Search for the cell housing the specified text and yield its (x, y) center coordinate. 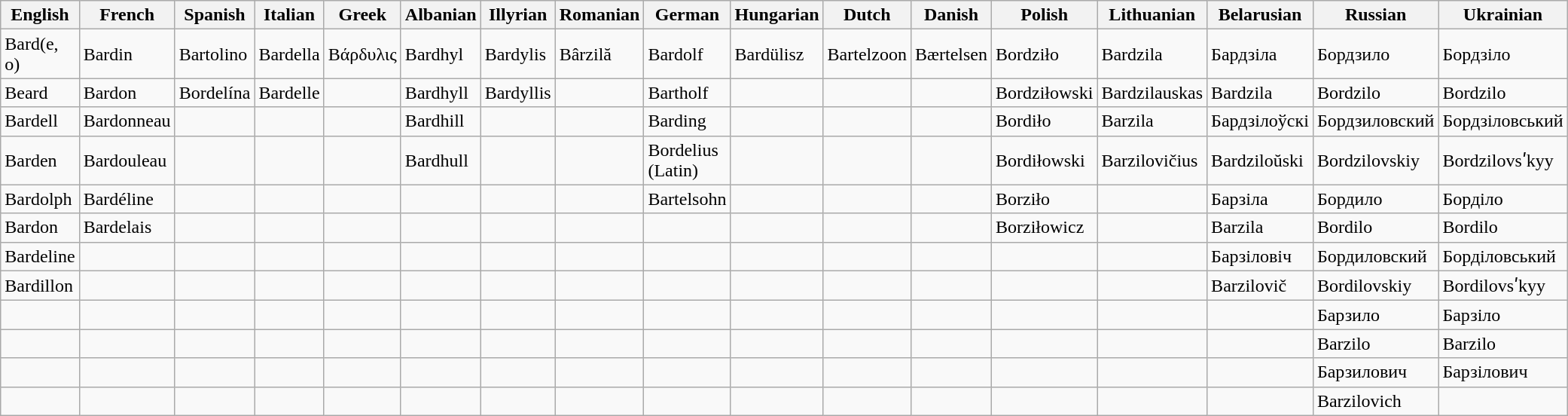
Barden (40, 160)
Барзілович (1503, 372)
Bârzilă (599, 54)
Bardell (40, 121)
Bardeline (40, 256)
Bardylis (518, 54)
Bordiłowski (1045, 160)
Bardülisz (777, 54)
Барзилович (1375, 372)
Bardolf (687, 54)
Bardin (127, 54)
Beard (40, 93)
Βάρδυλις (362, 54)
Bardziloŭski (1261, 160)
Albanian (441, 15)
Romanian (599, 15)
Bordelína (215, 93)
Bardonneau (127, 121)
Бордиловский (1375, 256)
Bardolph (40, 199)
Bardhull (441, 160)
Bardyllis (518, 93)
Polish (1045, 15)
Bardhyll (441, 93)
Bærtelsen (950, 54)
Борділовський (1503, 256)
Barzilovičius (1152, 160)
Barzilovich (1375, 401)
Bartolino (215, 54)
Бордзиловский (1375, 121)
Bardelle (289, 93)
Bardhyl (441, 54)
Bordiło (1045, 121)
Бордило (1375, 199)
Bordzilovskiy (1375, 160)
Barding (687, 121)
Борділо (1503, 199)
Bordelius (Latin) (687, 160)
Bordzilovsʹkyy (1503, 160)
Bartholf (687, 93)
Borziło (1045, 199)
Bardillon (40, 286)
Bard(e, o) (40, 54)
Greek (362, 15)
Ukrainian (1503, 15)
Danish (950, 15)
French (127, 15)
Bardelais (127, 228)
Bartelsohn (687, 199)
Бардзіла (1261, 54)
Borziłowicz (1045, 228)
Bordziło (1045, 54)
Бордзіло (1503, 54)
Bartelzoon (867, 54)
Барзіловіч (1261, 256)
Illyrian (518, 15)
Italian (289, 15)
Bordilovskiy (1375, 286)
Барзіло (1503, 315)
Dutch (867, 15)
Bardella (289, 54)
German (687, 15)
Бордзило (1375, 54)
Барзіла (1261, 199)
Russian (1375, 15)
Барзило (1375, 315)
Bardzilauskas (1152, 93)
Hungarian (777, 15)
Bordilovsʹkyy (1503, 286)
Barzilovič (1261, 286)
Lithuanian (1152, 15)
Бардзілоўскі (1261, 121)
Belarusian (1261, 15)
Spanish (215, 15)
Bardhill (441, 121)
Bardéline (127, 199)
Бордзіловський (1503, 121)
Bardouleau (127, 160)
English (40, 15)
Bordziłowski (1045, 93)
